Scan for the cell matching the given text and deliver its [x, y] coordinate at center. 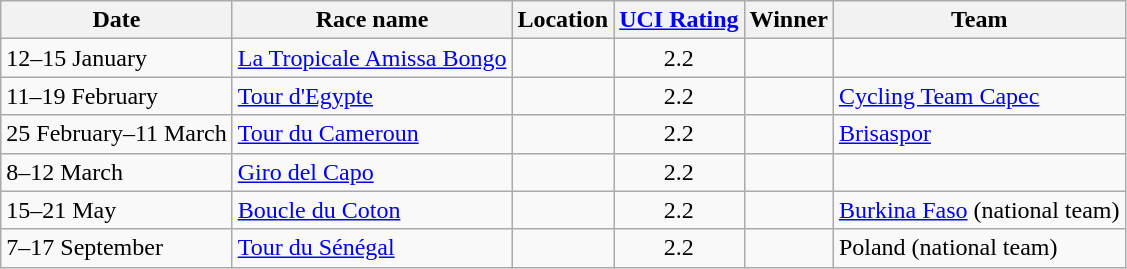
La Tropicale Amissa Bongo [372, 58]
Boucle du Coton [372, 210]
Tour du Cameroun [372, 134]
Date [116, 20]
Tour d'Egypte [372, 96]
Tour du Sénégal [372, 248]
UCI Rating [679, 20]
Race name [372, 20]
Team [979, 20]
8–12 March [116, 172]
15–21 May [116, 210]
Winner [788, 20]
Location [563, 20]
12–15 January [116, 58]
Poland (national team) [979, 248]
Burkina Faso (national team) [979, 210]
25 February–11 March [116, 134]
Cycling Team Capec [979, 96]
7–17 September [116, 248]
Brisaspor [979, 134]
Giro del Capo [372, 172]
11–19 February [116, 96]
